Extract the [X, Y] coordinate from the center of the cell holding the provided text.  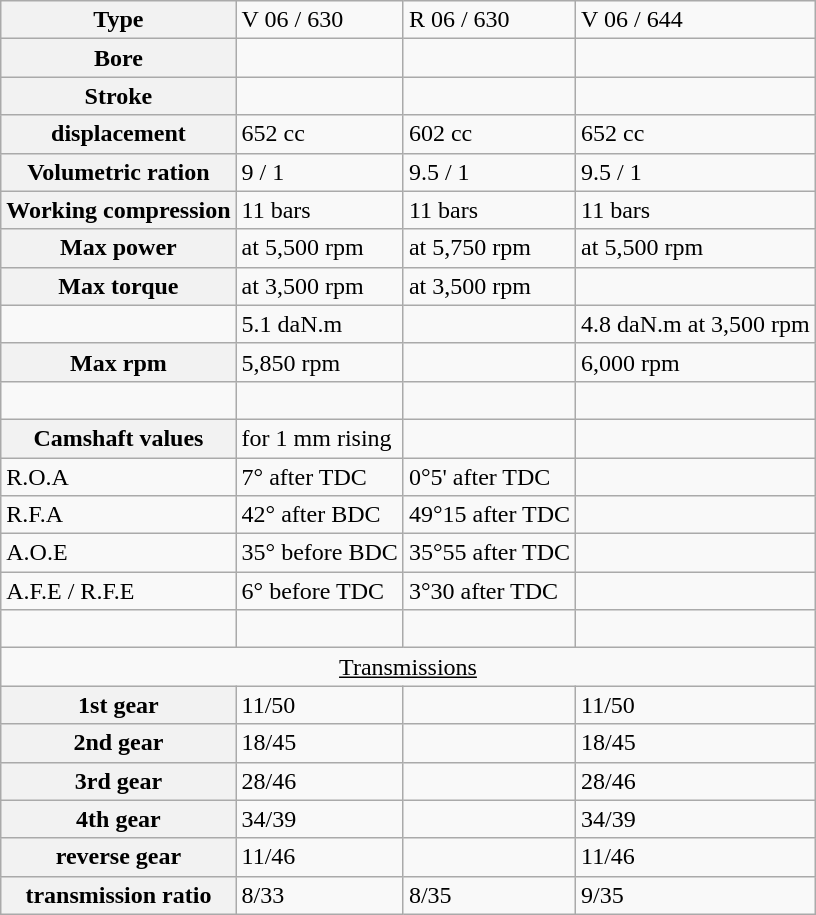
2nd gear [118, 743]
8/35 [489, 895]
0°5' after TDC [489, 477]
49°15 after TDC [489, 515]
Max power [118, 248]
4th gear [118, 819]
7° after TDC [320, 477]
A.O.E [118, 553]
3rd gear [118, 781]
9/35 [696, 895]
R 06 / 630 [489, 20]
42° after BDC [320, 515]
6° before TDC [320, 591]
Volumetric ration [118, 172]
602 cc [489, 134]
Camshaft values [118, 438]
Max rpm [118, 362]
1st gear [118, 705]
9 / 1 [320, 172]
5,850 rpm [320, 362]
35°55 after TDC [489, 553]
Type [118, 20]
for 1 mm rising [320, 438]
Max torque [118, 286]
at 5,750 rpm [489, 248]
displacement [118, 134]
Working compression [118, 210]
5.1 daN.m [320, 324]
transmission ratio [118, 895]
6,000 rpm [696, 362]
8/33 [320, 895]
Bore [118, 58]
reverse gear [118, 857]
Stroke [118, 96]
4.8 daN.m at 3,500 rpm [696, 324]
R.O.A [118, 477]
R.F.A [118, 515]
3°30 after TDC [489, 591]
A.F.E / R.F.E [118, 591]
Transmissions [408, 667]
V 06 / 644 [696, 20]
V 06 / 630 [320, 20]
35° before BDC [320, 553]
